For the text-containing cell, return its midpoint in [x, y] coordinate format. 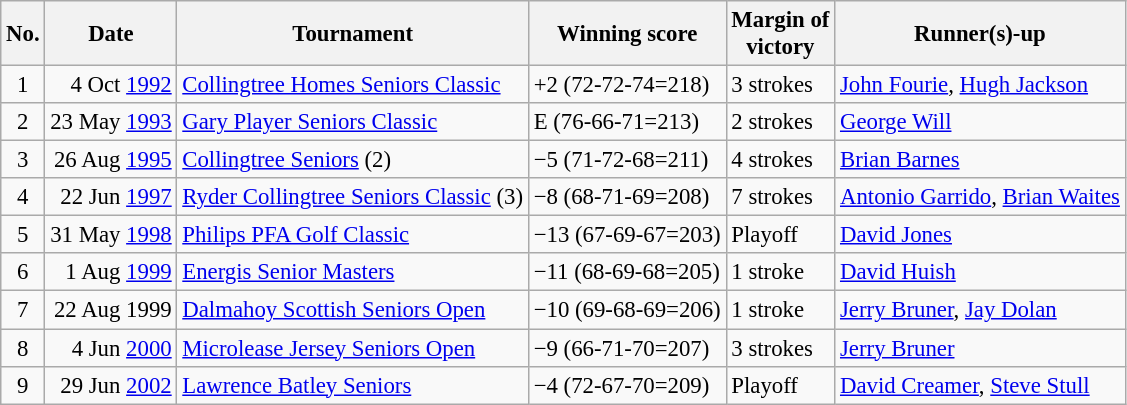
Jerry Bruner, Jay Dolan [980, 310]
4 strokes [780, 160]
+2 (72-72-74=218) [627, 85]
Tournament [352, 34]
David Jones [980, 235]
Philips PFA Golf Classic [352, 235]
David Creamer, Steve Stull [980, 385]
Runner(s)-up [980, 34]
8 [23, 348]
Jerry Bruner [980, 348]
29 Jun 2002 [111, 385]
2 strokes [780, 122]
Gary Player Seniors Classic [352, 122]
−5 (71-72-68=211) [627, 160]
23 May 1993 [111, 122]
22 Jun 1997 [111, 197]
Ryder Collingtree Seniors Classic (3) [352, 197]
4 Oct 1992 [111, 85]
Microlease Jersey Seniors Open [352, 348]
E (76-66-71=213) [627, 122]
David Huish [980, 273]
1 Aug 1999 [111, 273]
George Will [980, 122]
2 [23, 122]
Date [111, 34]
3 [23, 160]
7 [23, 310]
Winning score [627, 34]
1 [23, 85]
Lawrence Batley Seniors [352, 385]
4 [23, 197]
−10 (69-68-69=206) [627, 310]
Brian Barnes [980, 160]
Antonio Garrido, Brian Waites [980, 197]
5 [23, 235]
−8 (68-71-69=208) [627, 197]
Collingtree Homes Seniors Classic [352, 85]
−9 (66-71-70=207) [627, 348]
No. [23, 34]
Energis Senior Masters [352, 273]
Collingtree Seniors (2) [352, 160]
6 [23, 273]
7 strokes [780, 197]
John Fourie, Hugh Jackson [980, 85]
−4 (72-67-70=209) [627, 385]
Margin ofvictory [780, 34]
−11 (68-69-68=205) [627, 273]
Dalmahoy Scottish Seniors Open [352, 310]
31 May 1998 [111, 235]
−13 (67-69-67=203) [627, 235]
4 Jun 2000 [111, 348]
26 Aug 1995 [111, 160]
22 Aug 1999 [111, 310]
9 [23, 385]
